For the text-containing cell, return its midpoint in (X, Y) coordinate format. 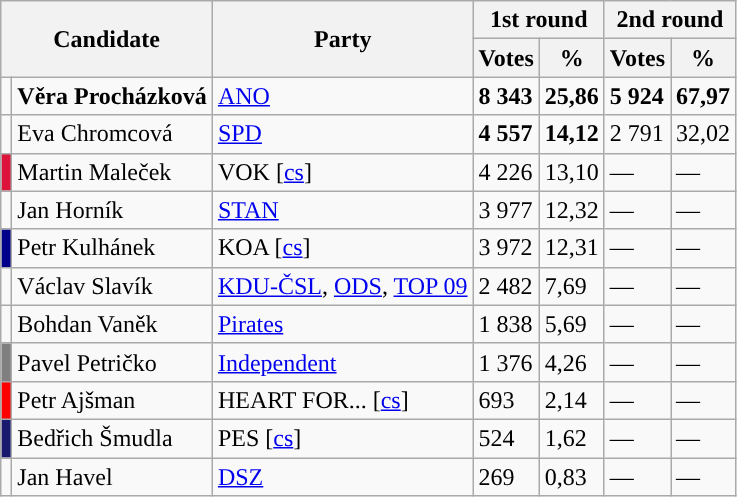
12,31 (572, 248)
HEART FOR... [cs] (342, 400)
Candidate (107, 39)
2nd round (670, 20)
12,32 (572, 210)
4 557 (506, 134)
Martin Maleček (112, 172)
Václav Slavík (112, 286)
KDU-ČSL, ODS, TOP 09 (342, 286)
Bohdan Vaněk (112, 324)
524 (506, 438)
4 226 (506, 172)
3 972 (506, 248)
3 977 (506, 210)
8 343 (506, 96)
DSZ (342, 477)
7,69 (572, 286)
67,97 (704, 96)
693 (506, 400)
1st round (538, 20)
269 (506, 477)
STAN (342, 210)
Bedřich Šmudla (112, 438)
Petr Ajšman (112, 400)
5 924 (637, 96)
4,26 (572, 362)
2 482 (506, 286)
Petr Kulhánek (112, 248)
ANO (342, 96)
32,02 (704, 134)
Independent (342, 362)
Eva Chromcová (112, 134)
Věra Procházková (112, 96)
5,69 (572, 324)
1 838 (506, 324)
2,14 (572, 400)
PES [cs] (342, 438)
Pirates (342, 324)
Jan Havel (112, 477)
1,62 (572, 438)
0,83 (572, 477)
VOK [cs] (342, 172)
1 376 (506, 362)
SPD (342, 134)
14,12 (572, 134)
25,86 (572, 96)
Pavel Petričko (112, 362)
2 791 (637, 134)
KOA [cs] (342, 248)
Party (342, 39)
Jan Horník (112, 210)
13,10 (572, 172)
